Identify which cell holds the provided text, then report its [x, y] central coordinate. 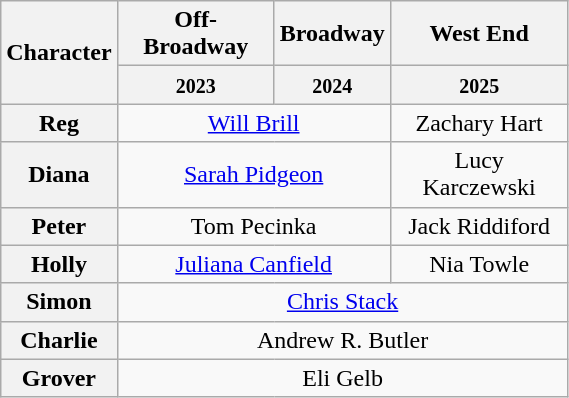
2023 [196, 85]
Nia Towle [479, 264]
Grover [59, 378]
Diana [59, 174]
Simon [59, 302]
2024 [332, 85]
Sarah Pidgeon [254, 174]
Lucy Karczewski [479, 174]
Andrew R. Butler [342, 340]
Reg [59, 123]
Character [59, 52]
Tom Pecinka [254, 226]
Charlie [59, 340]
Zachary Hart [479, 123]
Chris Stack [342, 302]
West End [479, 34]
Broadway [332, 34]
Peter [59, 226]
Off-Broadway [196, 34]
Holly [59, 264]
Juliana Canfield [254, 264]
Will Brill [254, 123]
2025 [479, 85]
Eli Gelb [342, 378]
Jack Riddiford [479, 226]
